Search for the cell housing the specified text and yield its (x, y) center coordinate. 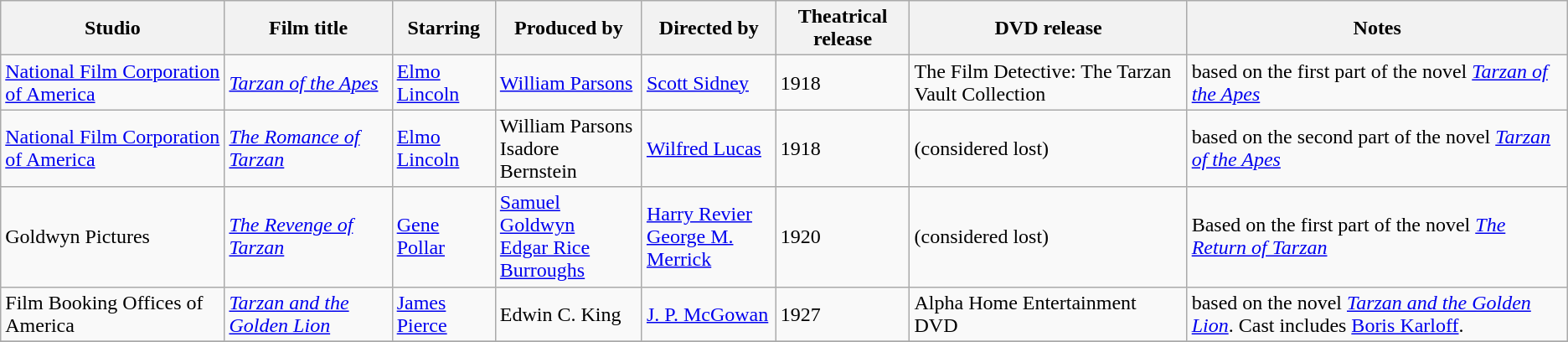
Starring (444, 28)
Harry RevierGeorge M. Merrick (709, 236)
Film title (308, 28)
Studio (112, 28)
Alpha Home Entertainment DVD (1049, 313)
Directed by (709, 28)
William Parsons (568, 82)
The Revenge of Tarzan (308, 236)
Goldwyn Pictures (112, 236)
The Romance of Tarzan (308, 148)
Film Booking Offices of America (112, 313)
Tarzan and the Golden Lion (308, 313)
based on the first part of the novel Tarzan of the Apes (1377, 82)
based on the novel Tarzan and the Golden Lion. Cast includes Boris Karloff. (1377, 313)
1920 (843, 236)
1927 (843, 313)
The Film Detective: The Tarzan Vault Collection (1049, 82)
Gene Pollar (444, 236)
Based on the first part of the novel The Return of Tarzan (1377, 236)
Scott Sidney (709, 82)
Samuel GoldwynEdgar Rice Burroughs (568, 236)
Theatrical release (843, 28)
James Pierce (444, 313)
Notes (1377, 28)
William ParsonsIsadore Bernstein (568, 148)
Wilfred Lucas (709, 148)
based on the second part of the novel Tarzan of the Apes (1377, 148)
J. P. McGowan (709, 313)
DVD release (1049, 28)
Produced by (568, 28)
Edwin C. King (568, 313)
Tarzan of the Apes (308, 82)
